Detect which cell encompasses the target text, then output its (X, Y) center coordinate. 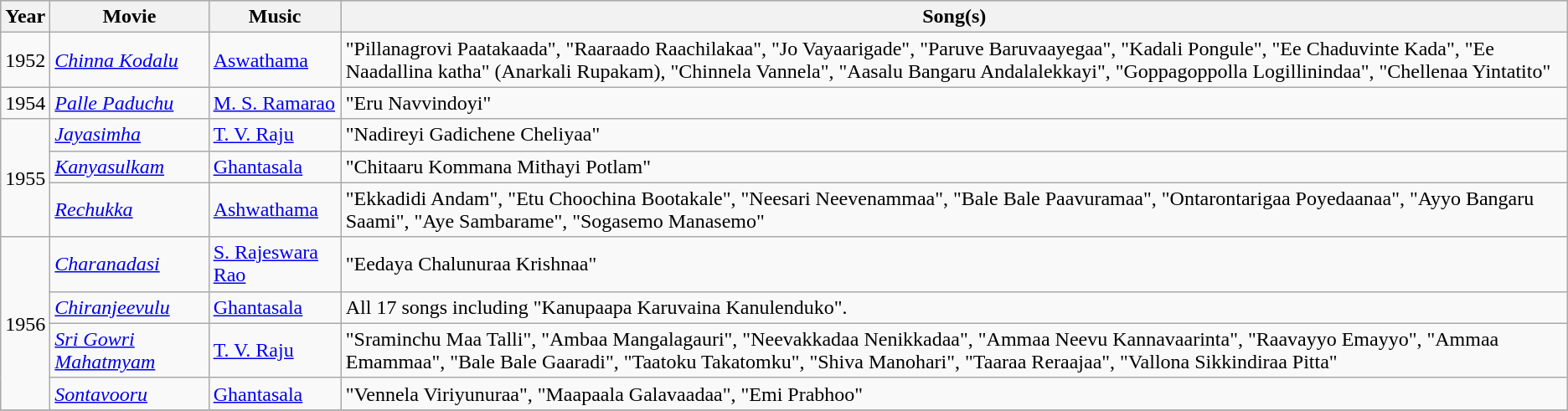
Music (275, 17)
"Nadireyi Gadichene Cheliyaa" (954, 135)
Sontavooru (129, 393)
Jayasimha (129, 135)
Movie (129, 17)
All 17 songs including "Kanupaapa Karuvaina Kanulenduko". (954, 307)
Palle Paduchu (129, 103)
Rechukka (129, 209)
"Chitaaru Kommana Mithayi Potlam" (954, 167)
Song(s) (954, 17)
Year (25, 17)
Chiranjeevulu (129, 307)
Aswathama (275, 60)
Kanyasulkam (129, 167)
"Vennela Viriyunuraa", "Maapaala Galavaadaa", "Emi Prabhoo" (954, 393)
"Eru Navvindoyi" (954, 103)
M. S. Ramarao (275, 103)
Chinna Kodalu (129, 60)
1954 (25, 103)
S. Rajeswara Rao (275, 265)
Ashwathama (275, 209)
1955 (25, 177)
1956 (25, 323)
1952 (25, 60)
Sri Gowri Mahatmyam (129, 350)
"Eedaya Chalunuraa Krishnaa" (954, 265)
Charanadasi (129, 265)
